Locate the cell with the specified text and output its [x, y] center coordinate. 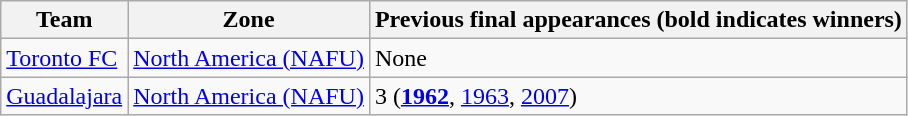
Guadalajara [64, 96]
3 (1962, 1963, 2007) [638, 96]
Team [64, 20]
Previous final appearances (bold indicates winners) [638, 20]
None [638, 58]
Toronto FC [64, 58]
Zone [249, 20]
